Scan for the cell matching the given text and deliver its (X, Y) coordinate at center. 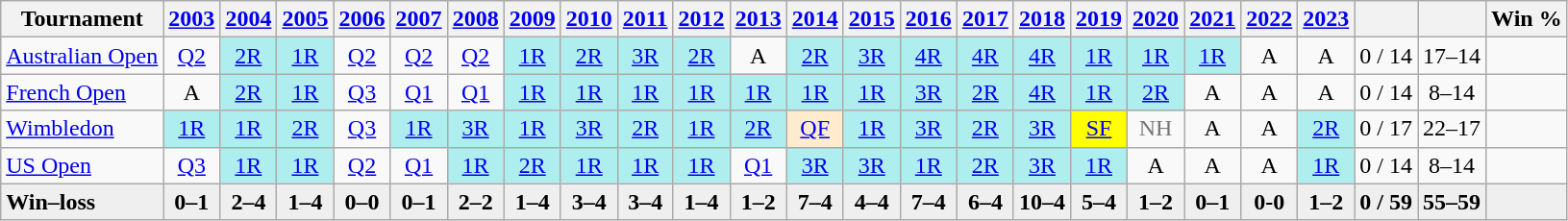
2007 (419, 19)
2023 (1327, 19)
Win % (1527, 19)
0-0 (1269, 202)
55–59 (1452, 202)
Australian Open (83, 56)
2010 (588, 19)
4–4 (871, 202)
0 / 59 (1386, 202)
2006 (361, 19)
2011 (645, 19)
2014 (815, 19)
NH (1156, 129)
Win–loss (83, 202)
SF (1098, 129)
2021 (1213, 19)
2008 (475, 19)
2013 (758, 19)
Wimbledon (83, 129)
French Open (83, 92)
2005 (306, 19)
Tournament (83, 19)
6–4 (984, 202)
US Open (83, 165)
2020 (1156, 19)
10–4 (1042, 202)
2019 (1098, 19)
2009 (533, 19)
2012 (702, 19)
2004 (248, 19)
2003 (192, 19)
2017 (984, 19)
2016 (929, 19)
2015 (871, 19)
2022 (1269, 19)
2018 (1042, 19)
17–14 (1452, 56)
0–0 (361, 202)
2–4 (248, 202)
2–2 (475, 202)
22–17 (1452, 129)
QF (815, 129)
0 / 17 (1386, 129)
5–4 (1098, 202)
